Return the (X, Y) coordinate for the center point of the cell that contains the specified text.  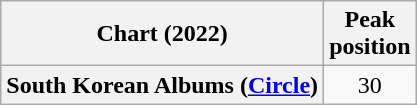
South Korean Albums (Circle) (162, 85)
30 (370, 85)
Chart (2022) (162, 34)
Peakposition (370, 34)
